Return the [X, Y] coordinate for the center point of the cell that contains the specified text.  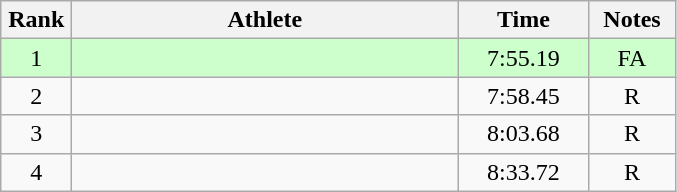
8:33.72 [524, 172]
Time [524, 20]
2 [36, 96]
1 [36, 58]
FA [632, 58]
7:58.45 [524, 96]
7:55.19 [524, 58]
Notes [632, 20]
4 [36, 172]
8:03.68 [524, 134]
Rank [36, 20]
Athlete [265, 20]
3 [36, 134]
